Find where the given text appears and provide that cell's center as [x, y] coordinate. 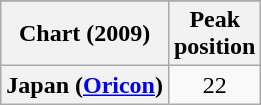
Japan (Oricon) [85, 85]
Peakposition [214, 34]
Chart (2009) [85, 34]
22 [214, 85]
